Pinpoint the cell where the given text exists, returning its [X, Y] midpoint coordinate. 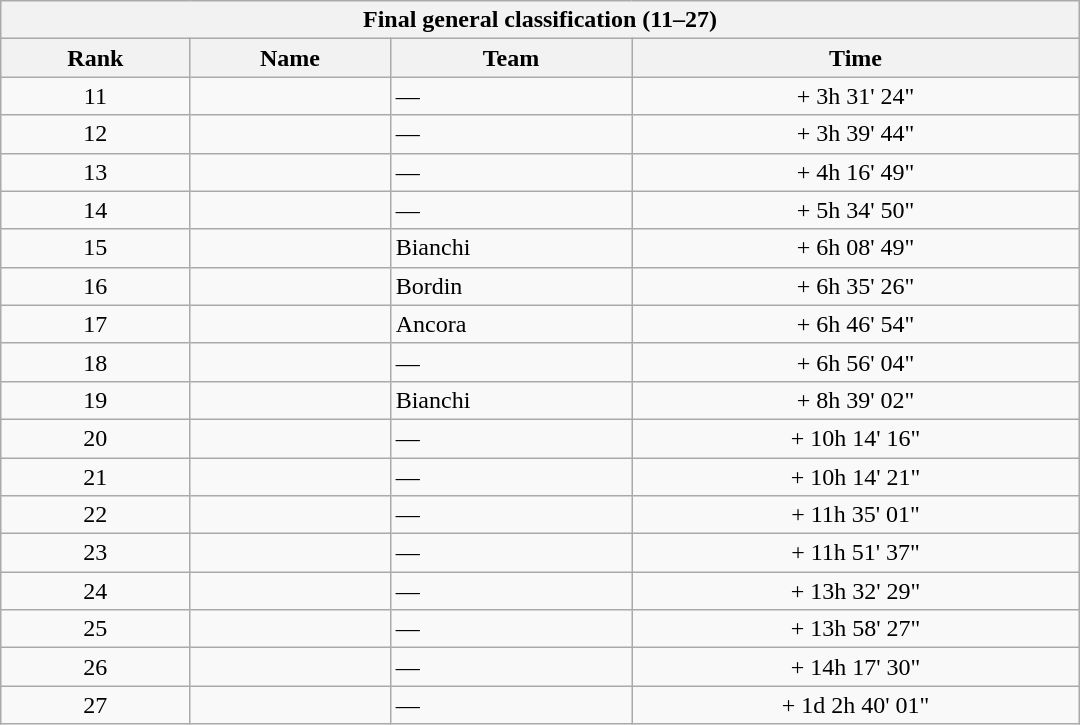
23 [96, 553]
+ 3h 39' 44" [856, 134]
13 [96, 172]
+ 4h 16' 49" [856, 172]
Ancora [511, 324]
+ 11h 51' 37" [856, 553]
17 [96, 324]
+ 13h 58' 27" [856, 629]
19 [96, 400]
25 [96, 629]
+ 8h 39' 02" [856, 400]
Time [856, 58]
+ 3h 31' 24" [856, 96]
+ 6h 46' 54" [856, 324]
+ 14h 17' 30" [856, 667]
27 [96, 705]
Final general classification (11–27) [540, 20]
11 [96, 96]
20 [96, 438]
12 [96, 134]
21 [96, 477]
+ 13h 32' 29" [856, 591]
14 [96, 210]
Team [511, 58]
24 [96, 591]
18 [96, 362]
+ 6h 08' 49" [856, 248]
+ 5h 34' 50" [856, 210]
16 [96, 286]
+ 6h 56' 04" [856, 362]
+ 10h 14' 16" [856, 438]
15 [96, 248]
Rank [96, 58]
+ 11h 35' 01" [856, 515]
26 [96, 667]
+ 1d 2h 40' 01" [856, 705]
Name [290, 58]
+ 6h 35' 26" [856, 286]
22 [96, 515]
+ 10h 14' 21" [856, 477]
Bordin [511, 286]
